Provide the [x, y] coordinate of the cell's center where the given text is located.  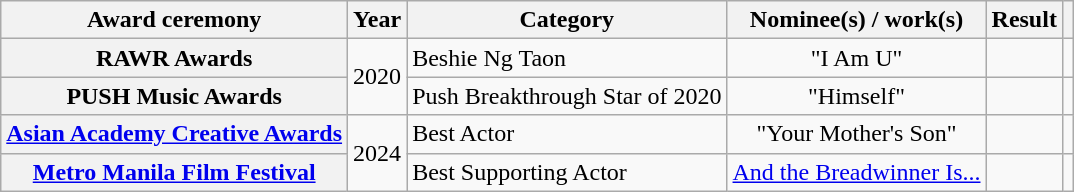
And the Breadwinner Is... [856, 172]
Best Actor [567, 134]
Result [1024, 20]
Metro Manila Film Festival [174, 172]
Push Breakthrough Star of 2020 [567, 96]
2024 [378, 153]
Award ceremony [174, 20]
"Your Mother's Son" [856, 134]
"I Am U" [856, 58]
Asian Academy Creative Awards [174, 134]
Nominee(s) / work(s) [856, 20]
Year [378, 20]
Beshie Ng Taon [567, 58]
RAWR Awards [174, 58]
Category [567, 20]
"Himself" [856, 96]
PUSH Music Awards [174, 96]
Best Supporting Actor [567, 172]
2020 [378, 77]
